Scan for the cell matching the given text and deliver its (x, y) coordinate at center. 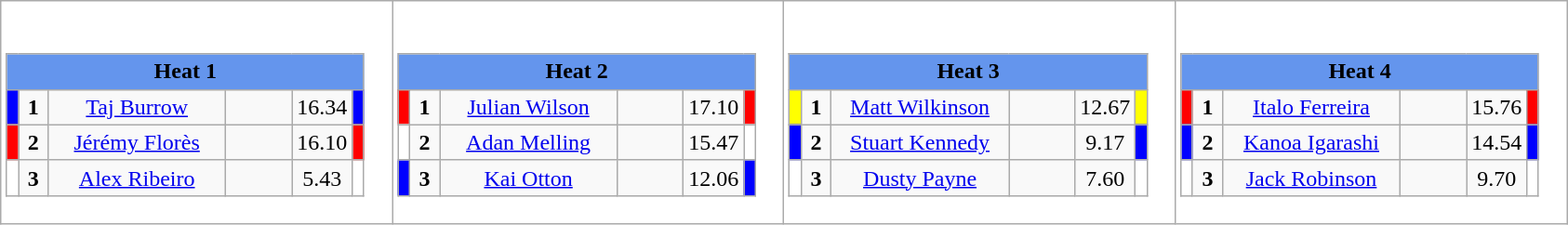
16.10 (322, 142)
Julian Wilson (528, 107)
Heat 3 1 Matt Wilkinson 12.67 2 Stuart Kennedy 9.17 3 Dusty Payne 7.60 (980, 112)
Kanoa Igarashi (1311, 142)
Taj Burrow (138, 107)
15.47 (714, 142)
Kai Otton (528, 178)
Heat 1 1 Taj Burrow 16.34 2 Jérémy Florès 16.10 3 Alex Ribeiro 5.43 (197, 112)
Jérémy Florès (138, 142)
15.76 (1497, 107)
9.17 (1105, 142)
17.10 (714, 107)
Stuart Kennedy (921, 142)
Alex Ribeiro (138, 178)
Matt Wilkinson (921, 107)
Heat 3 (968, 72)
5.43 (322, 178)
Italo Ferreira (1311, 107)
Heat 1 (185, 72)
9.70 (1497, 178)
12.67 (1105, 107)
Heat 4 1 Italo Ferreira 15.76 2 Kanoa Igarashi 14.54 3 Jack Robinson 9.70 (1371, 112)
Heat 4 (1360, 72)
Dusty Payne (921, 178)
Heat 2 1 Julian Wilson 17.10 2 Adan Melling 15.47 3 Kai Otton 12.06 (588, 112)
7.60 (1105, 178)
Heat 2 (577, 72)
14.54 (1497, 142)
Jack Robinson (1311, 178)
16.34 (322, 107)
12.06 (714, 178)
Adan Melling (528, 142)
